From the cell containing the given text, extract its center point as [X, Y] coordinate. 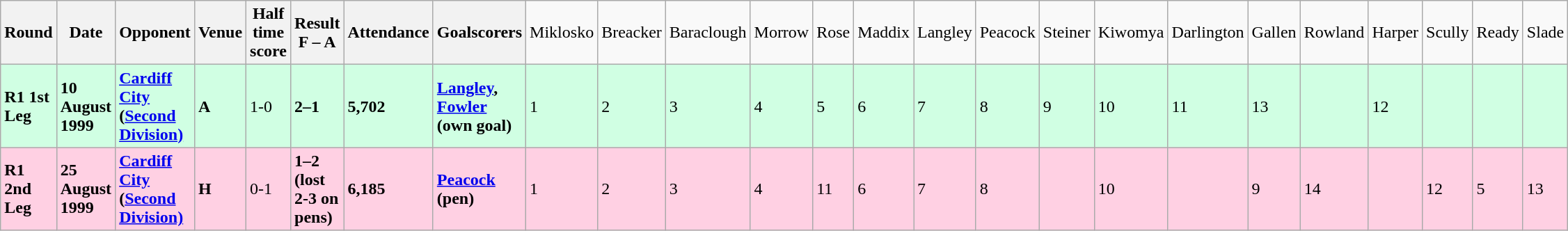
Baraclough [708, 33]
25 August 1999 [86, 189]
10 August 1999 [86, 106]
Gallen [1274, 33]
H [220, 189]
Rowland [1334, 33]
Langley [945, 33]
Morrow [782, 33]
ResultF – A [317, 33]
0-1 [269, 189]
6,185 [388, 189]
Peacock (pen) [479, 189]
Half time score [269, 33]
Scully [1448, 33]
Venue [220, 33]
Steiner [1066, 33]
Attendance [388, 33]
Date [86, 33]
Opponent [155, 33]
Slade [1545, 33]
Rose [834, 33]
R1 2nd Leg [29, 189]
Harper [1395, 33]
Kiwomya [1131, 33]
A [220, 106]
1–2 (lost 2-3 on pens) [317, 189]
Darlington [1208, 33]
Goalscorers [479, 33]
2–1 [317, 106]
14 [1334, 189]
R1 1st Leg [29, 106]
Peacock [1008, 33]
Breacker [632, 33]
1-0 [269, 106]
Maddix [884, 33]
Langley, Fowler (own goal) [479, 106]
Miklosko [562, 33]
5,702 [388, 106]
Ready [1498, 33]
Round [29, 33]
